Capture the cell that displays the provided text and extract its (x, y) central coordinate. 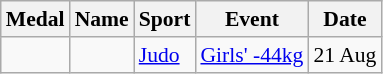
Name (102, 19)
Girls' -44kg (252, 55)
Sport (165, 19)
Judo (165, 55)
21 Aug (344, 55)
Date (344, 19)
Medal (36, 19)
Event (252, 19)
